Find where the given text appears and provide that cell's center as (X, Y) coordinate. 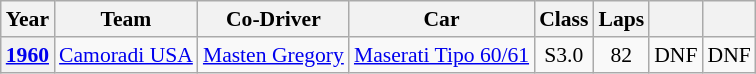
Camoradi USA (126, 55)
Masten Gregory (274, 55)
1960 (28, 55)
Team (126, 19)
Maserati Tipo 60/61 (442, 55)
Laps (621, 19)
82 (621, 55)
Year (28, 19)
Co-Driver (274, 19)
S3.0 (564, 55)
Car (442, 19)
Class (564, 19)
